Detect which cell encompasses the target text, then output its [X, Y] center coordinate. 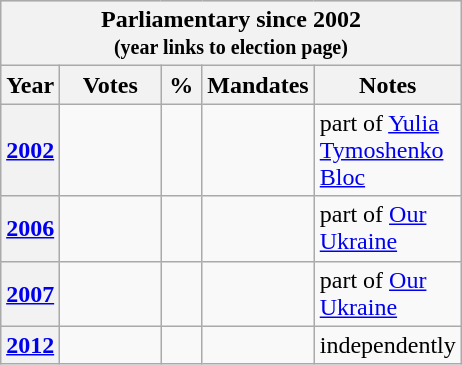
Year [30, 85]
2006 [30, 228]
Notes [388, 85]
2007 [30, 294]
Mandates [258, 85]
Votes [110, 85]
% [182, 85]
2012 [30, 345]
part of Yulia Tymoshenko Bloc [388, 150]
Parliamentary since 2002(year links to election page) [232, 34]
independently [388, 345]
2002 [30, 150]
